For the text-containing cell, return its midpoint in [x, y] coordinate format. 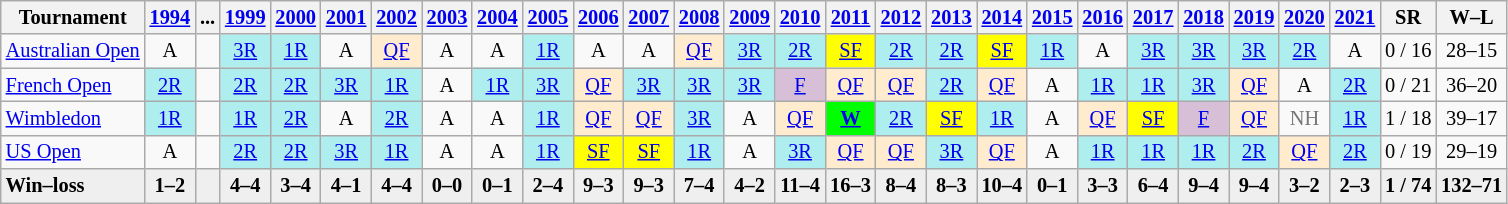
4–1 [346, 186]
2021 [1355, 17]
2000 [295, 17]
US Open [73, 152]
2003 [447, 17]
Wimbledon [73, 118]
2–3 [1355, 186]
W–L [1472, 17]
1 / 74 [1408, 186]
... [208, 17]
W [850, 118]
2018 [1203, 17]
0 / 16 [1408, 51]
36–20 [1472, 85]
2017 [1153, 17]
3–2 [1304, 186]
1994 [170, 17]
2016 [1102, 17]
Tournament [73, 17]
2006 [598, 17]
French Open [73, 85]
1999 [245, 17]
39–17 [1472, 118]
0 / 21 [1408, 85]
2014 [1002, 17]
29–19 [1472, 152]
Australian Open [73, 51]
2020 [1304, 17]
1–2 [170, 186]
2005 [548, 17]
2015 [1052, 17]
11–4 [800, 186]
0 / 19 [1408, 152]
132–71 [1472, 186]
2–4 [548, 186]
6–4 [1153, 186]
SR [1408, 17]
2012 [901, 17]
2002 [396, 17]
NH [1304, 118]
8–3 [951, 186]
2001 [346, 17]
2009 [749, 17]
3–3 [1102, 186]
3–4 [295, 186]
1 / 18 [1408, 118]
4–2 [749, 186]
8–4 [901, 186]
2004 [497, 17]
Win–loss [73, 186]
2008 [699, 17]
16–3 [850, 186]
28–15 [1472, 51]
2019 [1254, 17]
2011 [850, 17]
2013 [951, 17]
2010 [800, 17]
7–4 [699, 186]
2007 [649, 17]
10–4 [1002, 186]
0–0 [447, 186]
